Pinpoint the cell where the given text exists, returning its (x, y) midpoint coordinate. 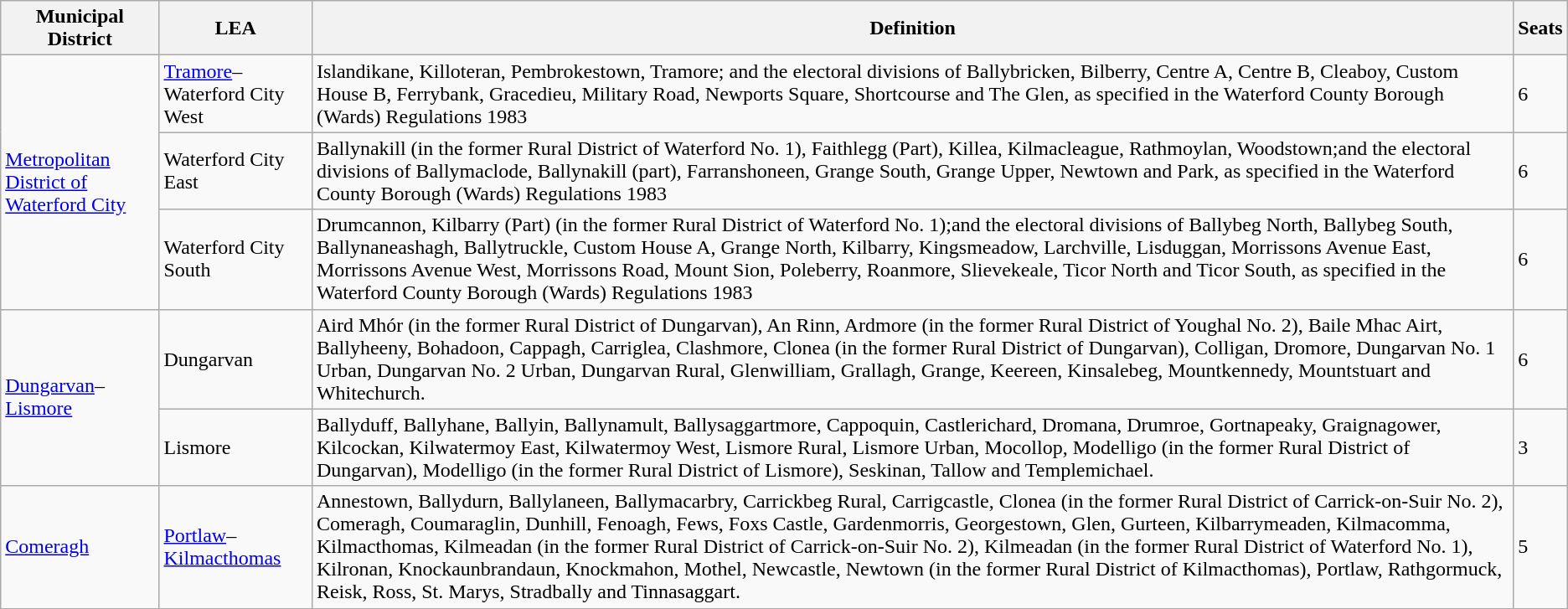
Seats (1540, 28)
LEA (235, 28)
Metropolitan District of Waterford City (80, 183)
Waterford City South (235, 260)
Municipal District (80, 28)
3 (1540, 447)
Dungarvan–Lismore (80, 397)
Waterford City East (235, 171)
Tramore–Waterford City West (235, 94)
Comeragh (80, 547)
Portlaw–Kilmacthomas (235, 547)
5 (1540, 547)
Definition (912, 28)
Dungarvan (235, 359)
Lismore (235, 447)
